Scan for the cell matching the given text and deliver its [x, y] coordinate at center. 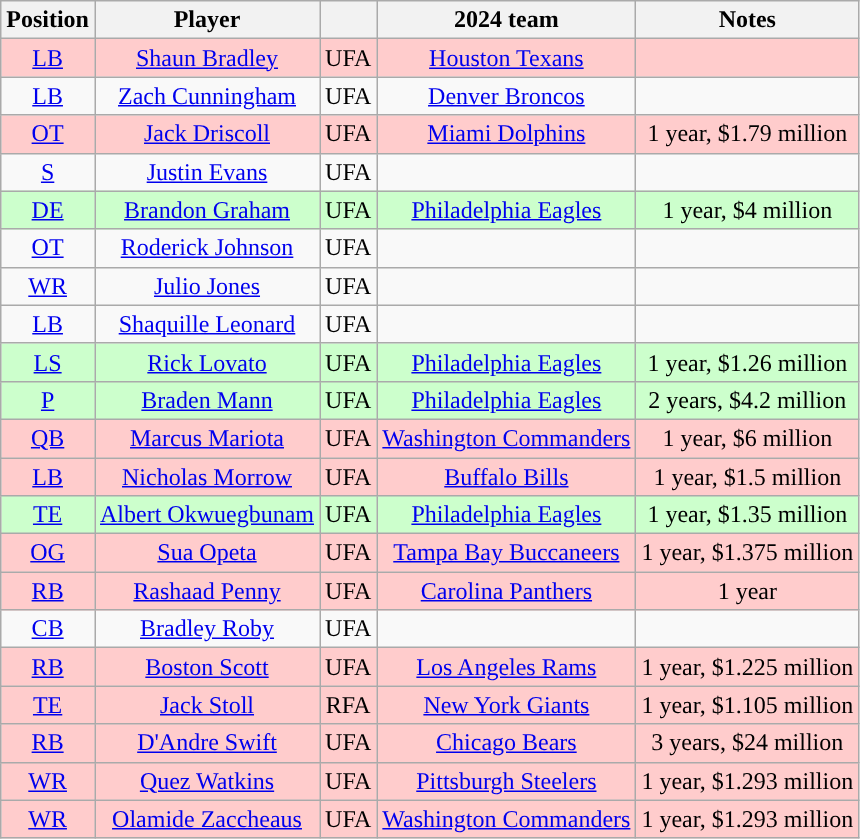
Braden Mann [206, 400]
Denver Broncos [506, 96]
Quez Watkins [206, 781]
3 years, $24 million [748, 743]
1 year [748, 591]
D'Andre Swift [206, 743]
2024 team [506, 20]
Chicago Bears [506, 743]
CB [48, 629]
Miami Dolphins [506, 134]
S [48, 172]
Jack Stoll [206, 705]
1 year, $1.26 million [748, 362]
Marcus Mariota [206, 438]
Olamide Zaccheaus [206, 819]
Tampa Bay Buccaneers [506, 553]
Boston Scott [206, 667]
1 year, $4 million [748, 210]
Los Angeles Rams [506, 667]
Shaun Bradley [206, 58]
Shaquille Leonard [206, 324]
Rashaad Penny [206, 591]
1 year, $1.105 million [748, 705]
Nicholas Morrow [206, 477]
P [48, 400]
Julio Jones [206, 286]
1 year, $1.375 million [748, 553]
Bradley Roby [206, 629]
1 year, $1.35 million [748, 515]
Justin Evans [206, 172]
Buffalo Bills [506, 477]
Brandon Graham [206, 210]
2 years, $4.2 million [748, 400]
1 year, $1.225 million [748, 667]
New York Giants [506, 705]
QB [48, 438]
Position [48, 20]
DE [48, 210]
Zach Cunningham [206, 96]
1 year, $1.79 million [748, 134]
Albert Okwuegbunam [206, 515]
Notes [748, 20]
Rick Lovato [206, 362]
Player [206, 20]
OG [48, 553]
LS [48, 362]
1 year, $6 million [748, 438]
Jack Driscoll [206, 134]
RFA [348, 705]
Pittsburgh Steelers [506, 781]
1 year, $1.5 million [748, 477]
Houston Texans [506, 58]
Carolina Panthers [506, 591]
Roderick Johnson [206, 248]
Sua Opeta [206, 553]
